For the text-containing cell, return its midpoint in (x, y) coordinate format. 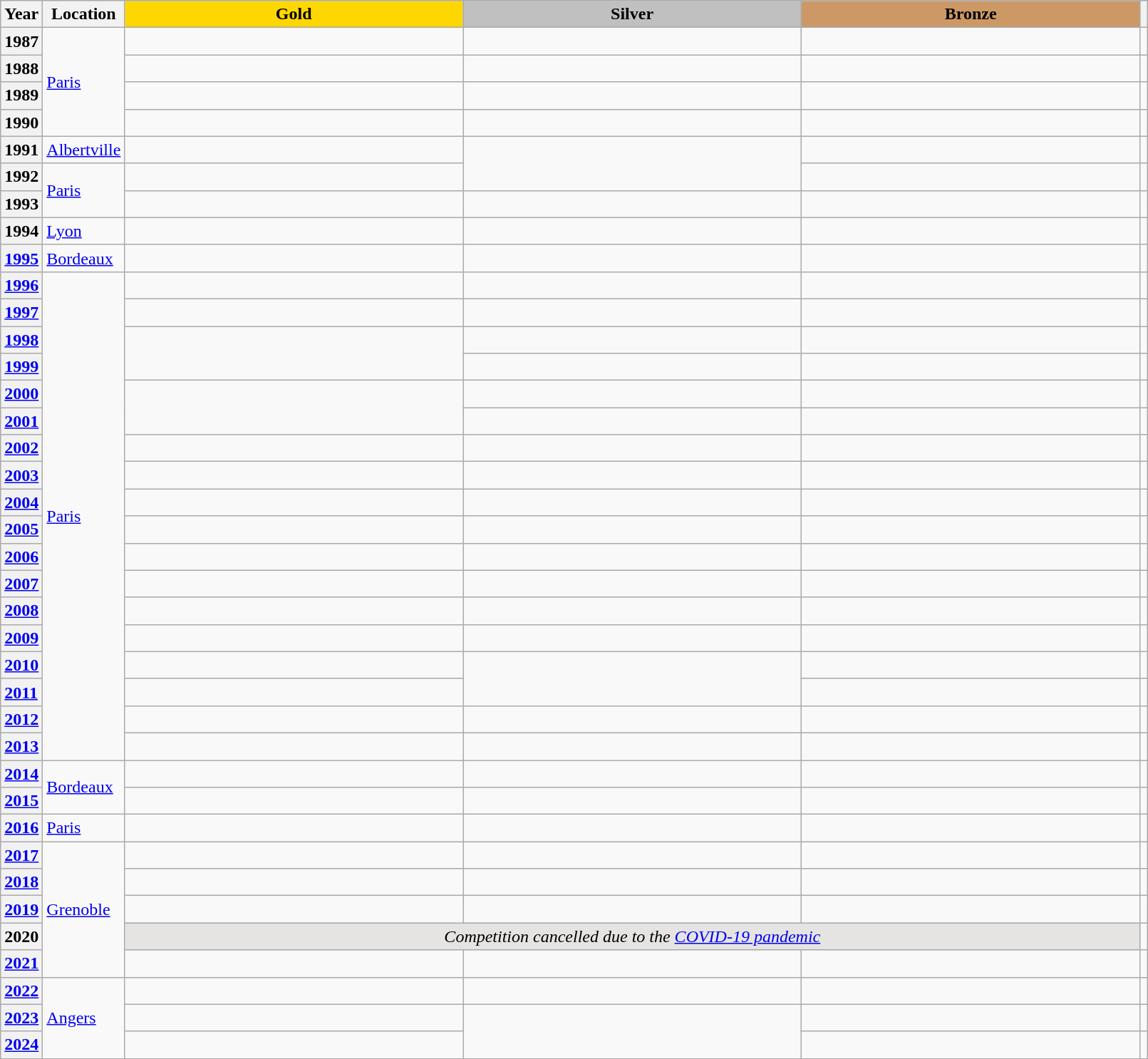
Location (84, 14)
2003 (21, 475)
1998 (21, 340)
1999 (21, 367)
2015 (21, 801)
2018 (21, 882)
1997 (21, 312)
2019 (21, 909)
2017 (21, 855)
1990 (21, 123)
2014 (21, 773)
1996 (21, 285)
Angers (84, 1018)
2005 (21, 529)
2024 (21, 1045)
Silver (633, 14)
Albertville (84, 150)
2001 (21, 421)
1994 (21, 231)
2013 (21, 746)
1989 (21, 95)
2010 (21, 665)
Bronze (971, 14)
2000 (21, 394)
1993 (21, 204)
Gold (294, 14)
2023 (21, 1018)
2020 (21, 936)
1995 (21, 258)
Year (21, 14)
2008 (21, 611)
Grenoble (84, 909)
2007 (21, 584)
1988 (21, 68)
2006 (21, 557)
2004 (21, 502)
2009 (21, 638)
2012 (21, 719)
Competition cancelled due to the COVID-19 pandemic (633, 936)
2016 (21, 828)
2011 (21, 692)
2022 (21, 991)
2002 (21, 448)
1991 (21, 150)
Lyon (84, 231)
2021 (21, 964)
1992 (21, 177)
1987 (21, 41)
